Output the (x, y) coordinate of the center of the cell containing the given text.  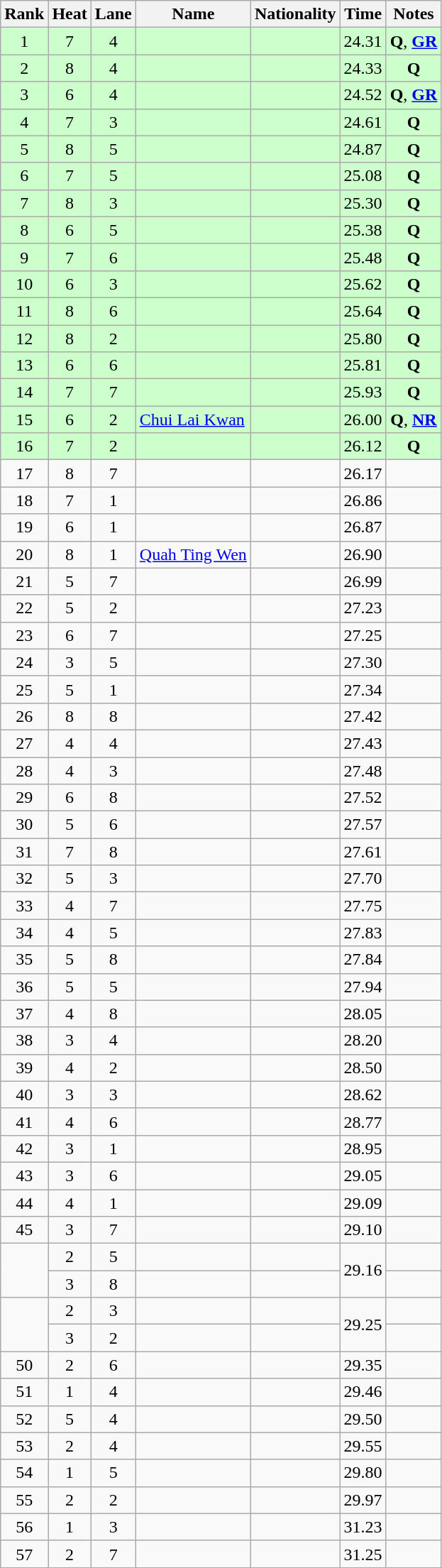
24.87 (363, 149)
42 (24, 1148)
25.38 (363, 230)
Nationality (295, 14)
27.57 (363, 825)
27.48 (363, 770)
29.50 (363, 1419)
25.93 (363, 393)
50 (24, 1365)
29.25 (363, 1325)
18 (24, 500)
16 (24, 446)
13 (24, 366)
37 (24, 1014)
52 (24, 1419)
43 (24, 1175)
24.52 (363, 95)
27.83 (363, 933)
27.34 (363, 689)
25.81 (363, 366)
27.61 (363, 852)
19 (24, 527)
29.05 (363, 1175)
27.25 (363, 635)
21 (24, 581)
22 (24, 608)
27.23 (363, 608)
29.09 (363, 1203)
28.05 (363, 1014)
17 (24, 473)
27 (24, 743)
40 (24, 1095)
26.00 (363, 420)
9 (24, 257)
57 (24, 1554)
31.23 (363, 1527)
28.77 (363, 1122)
25.48 (363, 257)
20 (24, 554)
11 (24, 311)
Heat (70, 14)
29 (24, 798)
33 (24, 906)
26.90 (363, 554)
25.64 (363, 311)
41 (24, 1122)
15 (24, 420)
27.42 (363, 716)
29.97 (363, 1500)
26 (24, 716)
27.94 (363, 987)
44 (24, 1203)
Chui Lai Kwan (193, 420)
Time (363, 14)
54 (24, 1473)
31 (24, 852)
27.70 (363, 879)
29.16 (363, 1271)
Name (193, 14)
Notes (414, 14)
27.52 (363, 798)
30 (24, 825)
27.30 (363, 662)
26.86 (363, 500)
27.84 (363, 960)
12 (24, 339)
24.61 (363, 122)
36 (24, 987)
28.62 (363, 1095)
24.31 (363, 41)
29.80 (363, 1473)
56 (24, 1527)
25.30 (363, 203)
24 (24, 662)
38 (24, 1041)
51 (24, 1392)
29.35 (363, 1365)
25 (24, 689)
39 (24, 1068)
28.95 (363, 1148)
Q, NR (414, 420)
28.20 (363, 1041)
27.43 (363, 743)
25.08 (363, 176)
25.62 (363, 284)
Quah Ting Wen (193, 554)
26.99 (363, 581)
53 (24, 1446)
28 (24, 770)
34 (24, 933)
45 (24, 1230)
25.80 (363, 339)
Lane (114, 14)
55 (24, 1500)
26.87 (363, 527)
32 (24, 879)
10 (24, 284)
29.10 (363, 1230)
26.17 (363, 473)
24.33 (363, 68)
35 (24, 960)
14 (24, 393)
31.25 (363, 1554)
29.55 (363, 1446)
28.50 (363, 1068)
29.46 (363, 1392)
23 (24, 635)
27.75 (363, 906)
26.12 (363, 446)
Rank (24, 14)
